Capture the cell that displays the provided text and extract its [X, Y] central coordinate. 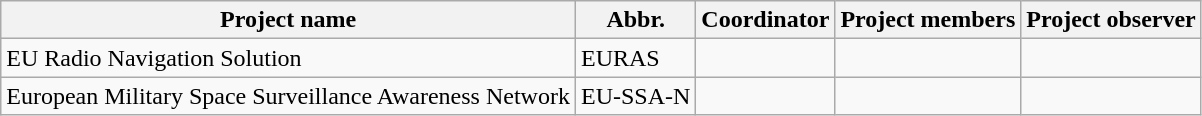
European Military Space Surveillance Awareness Network [288, 96]
Project members [928, 20]
EURAS [635, 58]
EU-SSA-N [635, 96]
Coordinator [766, 20]
Project name [288, 20]
EU Radio Navigation Solution [288, 58]
Project observer [1112, 20]
Abbr. [635, 20]
